Return [X, Y] of the center of cell containing provided text 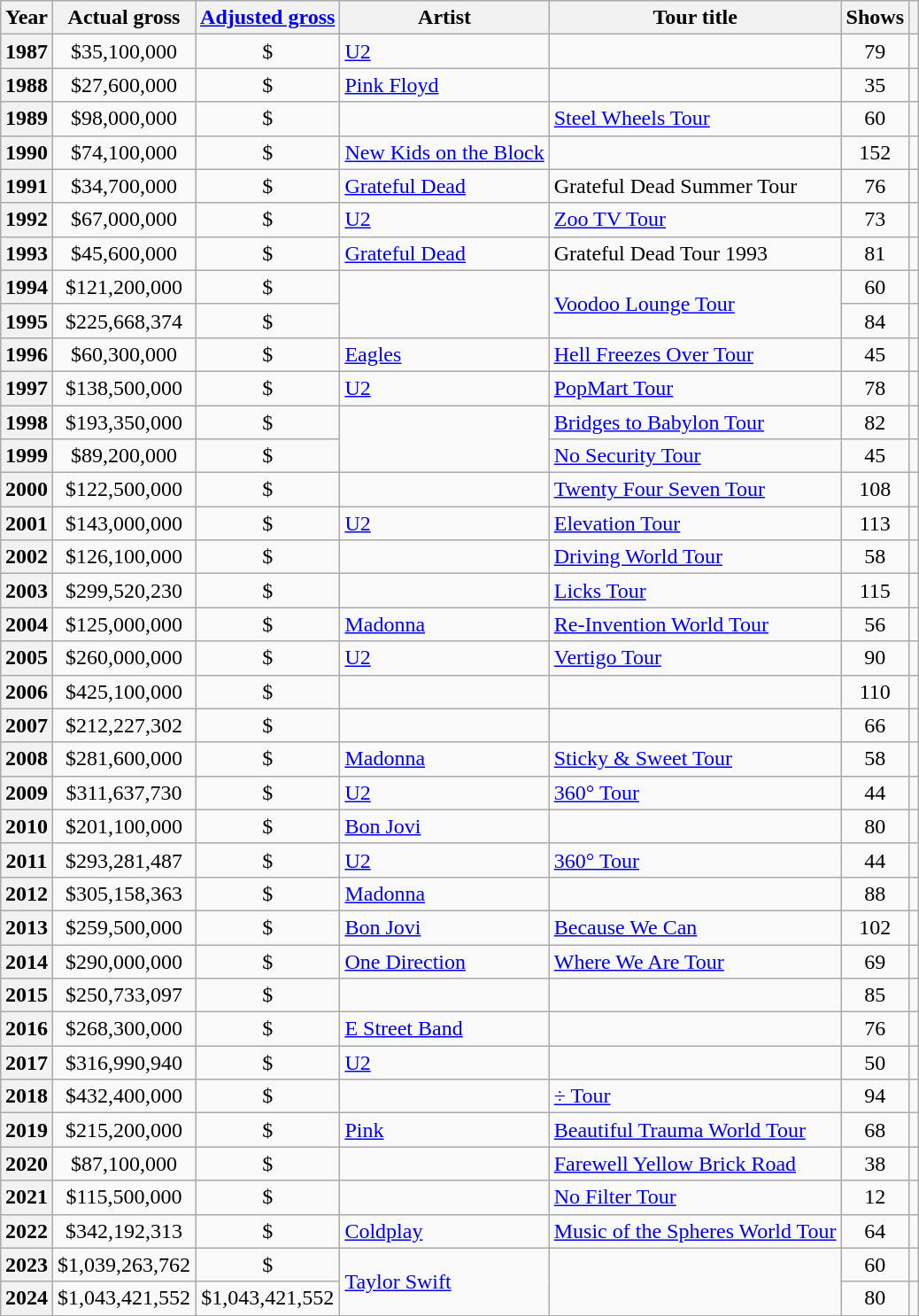
2010 [27, 826]
Driving World Tour [695, 557]
$1,039,263,762 [124, 1265]
$34,700,000 [124, 186]
85 [875, 995]
78 [875, 388]
$425,100,000 [124, 692]
Twenty Four Seven Tour [695, 490]
E Street Band [444, 1029]
New Kids on the Block [444, 152]
2004 [27, 624]
1991 [27, 186]
$299,520,230 [124, 591]
$311,637,730 [124, 793]
PopMart Tour [695, 388]
1994 [27, 287]
Taylor Swift [444, 1281]
$125,000,000 [124, 624]
$45,600,000 [124, 253]
$290,000,000 [124, 961]
2022 [27, 1231]
110 [875, 692]
2018 [27, 1096]
1987 [27, 51]
$342,192,313 [124, 1231]
$35,100,000 [124, 51]
73 [875, 220]
2019 [27, 1130]
69 [875, 961]
12 [875, 1197]
90 [875, 658]
Pink [444, 1130]
$98,000,000 [124, 119]
2003 [27, 591]
Elevation Tour [695, 523]
No Filter Tour [695, 1197]
$250,733,097 [124, 995]
$281,600,000 [124, 759]
79 [875, 51]
$225,668,374 [124, 321]
2020 [27, 1164]
Adjusted gross [267, 18]
Beautiful Trauma World Tour [695, 1130]
2005 [27, 658]
Farewell Yellow Brick Road [695, 1164]
$60,300,000 [124, 354]
115 [875, 591]
64 [875, 1231]
Grateful Dead Summer Tour [695, 186]
$316,990,940 [124, 1063]
Zoo TV Tour [695, 220]
2013 [27, 927]
2007 [27, 725]
108 [875, 490]
$305,158,363 [124, 894]
$27,600,000 [124, 85]
2015 [27, 995]
2002 [27, 557]
Coldplay [444, 1231]
38 [875, 1164]
Sticky & Sweet Tour [695, 759]
2017 [27, 1063]
$201,100,000 [124, 826]
2014 [27, 961]
102 [875, 927]
68 [875, 1130]
$89,200,000 [124, 456]
$293,281,487 [124, 860]
1992 [27, 220]
Because We Can [695, 927]
2024 [27, 1298]
Music of the Spheres World Tour [695, 1231]
$138,500,000 [124, 388]
$212,227,302 [124, 725]
$260,000,000 [124, 658]
1997 [27, 388]
Artist [444, 18]
$126,100,000 [124, 557]
66 [875, 725]
81 [875, 253]
1988 [27, 85]
2001 [27, 523]
2023 [27, 1265]
Hell Freezes Over Tour [695, 354]
2009 [27, 793]
1989 [27, 119]
2000 [27, 490]
$215,200,000 [124, 1130]
Bridges to Babylon Tour [695, 422]
Vertigo Tour [695, 658]
$122,500,000 [124, 490]
1993 [27, 253]
Re-Invention World Tour [695, 624]
1995 [27, 321]
Where We Are Tour [695, 961]
$193,350,000 [124, 422]
1999 [27, 456]
No Security Tour [695, 456]
$87,100,000 [124, 1164]
$74,100,000 [124, 152]
1998 [27, 422]
Shows [875, 18]
84 [875, 321]
Pink Floyd [444, 85]
Actual gross [124, 18]
2011 [27, 860]
2021 [27, 1197]
Grateful Dead Tour 1993 [695, 253]
113 [875, 523]
Licks Tour [695, 591]
Voodoo Lounge Tour [695, 304]
$67,000,000 [124, 220]
$143,000,000 [124, 523]
56 [875, 624]
152 [875, 152]
Tour title [695, 18]
Year [27, 18]
$432,400,000 [124, 1096]
2012 [27, 894]
2008 [27, 759]
Steel Wheels Tour [695, 119]
35 [875, 85]
$259,500,000 [124, 927]
1990 [27, 152]
1996 [27, 354]
$115,500,000 [124, 1197]
2016 [27, 1029]
2006 [27, 692]
50 [875, 1063]
94 [875, 1096]
88 [875, 894]
One Direction [444, 961]
$268,300,000 [124, 1029]
$121,200,000 [124, 287]
82 [875, 422]
Eagles [444, 354]
÷ Tour [695, 1096]
